Return the (X, Y) coordinate for the center point of the cell that contains the specified text.  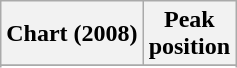
Peakposition (189, 34)
Chart (2008) (72, 34)
